Search for the cell housing the specified text and yield its (x, y) center coordinate. 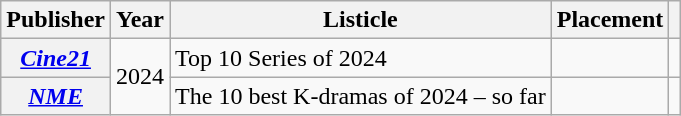
Cine21 (56, 58)
The 10 best K-dramas of 2024 – so far (361, 96)
2024 (140, 77)
Publisher (56, 20)
Top 10 Series of 2024 (361, 58)
Year (140, 20)
Listicle (361, 20)
Placement (610, 20)
NME (56, 96)
